Scan for the cell matching the given text and deliver its [x, y] coordinate at center. 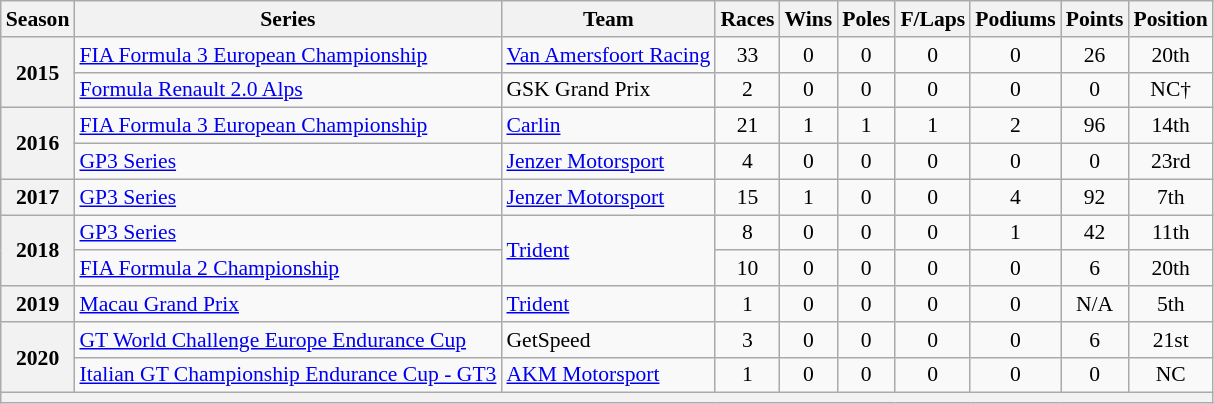
92 [1095, 197]
11th [1170, 233]
2015 [38, 72]
Formula Renault 2.0 Alps [288, 90]
AKM Motorsport [608, 375]
26 [1095, 55]
2017 [38, 197]
14th [1170, 126]
33 [747, 55]
Podiums [1016, 19]
Van Amersfoort Racing [608, 55]
GetSpeed [608, 340]
Italian GT Championship Endurance Cup - GT3 [288, 375]
Position [1170, 19]
15 [747, 197]
21st [1170, 340]
2018 [38, 250]
2016 [38, 144]
Team [608, 19]
NC [1170, 375]
Season [38, 19]
8 [747, 233]
Poles [866, 19]
2020 [38, 358]
GSK Grand Prix [608, 90]
Races [747, 19]
96 [1095, 126]
42 [1095, 233]
Macau Grand Prix [288, 304]
N/A [1095, 304]
FIA Formula 2 Championship [288, 269]
7th [1170, 197]
F/Laps [932, 19]
10 [747, 269]
Wins [808, 19]
NC† [1170, 90]
Series [288, 19]
2019 [38, 304]
23rd [1170, 162]
Points [1095, 19]
GT World Challenge Europe Endurance Cup [288, 340]
21 [747, 126]
3 [747, 340]
5th [1170, 304]
Carlin [608, 126]
